Return [x, y] of the center of cell containing provided text 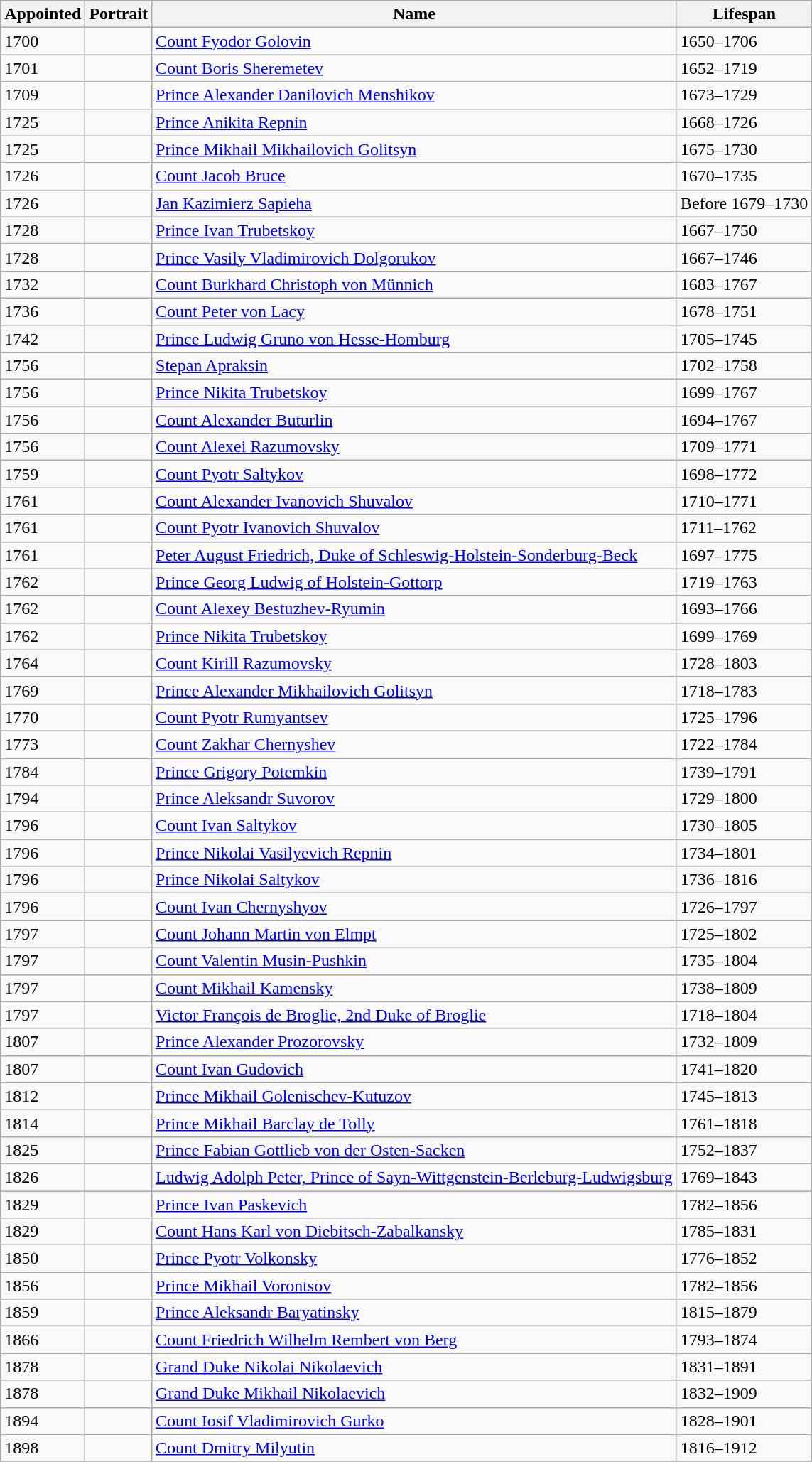
1769–1843 [744, 1177]
1785–1831 [744, 1232]
Prince Ivan Trubetskoy [415, 230]
Count Valentin Musin-Pushkin [415, 961]
1698–1772 [744, 474]
Count Ivan Saltykov [415, 826]
1667–1750 [744, 230]
Count Hans Karl von Diebitsch-Zabalkansky [415, 1232]
1894 [43, 1421]
Count Fyodor Golovin [415, 41]
1832–1909 [744, 1394]
Prince Georg Ludwig of Holstein-Gottorp [415, 582]
1759 [43, 474]
Count Mikhail Kamensky [415, 988]
Count Alexander Ivanovich Shuvalov [415, 501]
Prince Mikhail Barclay de Tolly [415, 1123]
1898 [43, 1448]
1718–1804 [744, 1015]
1710–1771 [744, 501]
1719–1763 [744, 582]
1725–1796 [744, 717]
Prince Nikolai Vasilyevich Repnin [415, 853]
1856 [43, 1286]
Count Alexei Razumovsky [415, 447]
Prince Alexander Prozorovsky [415, 1042]
1722–1784 [744, 744]
1831–1891 [744, 1367]
Count Friedrich Wilhelm Rembert von Berg [415, 1340]
1815–1879 [744, 1313]
1764 [43, 663]
Grand Duke Nikolai Nikolaevich [415, 1367]
1784 [43, 771]
Count Boris Sheremetev [415, 68]
1678–1751 [744, 311]
1699–1769 [744, 636]
1794 [43, 799]
Prince Aleksandr Suvorov [415, 799]
1735–1804 [744, 961]
Jan Kazimierz Sapieha [415, 203]
Victor François de Broglie, 2nd Duke of Broglie [415, 1015]
1683–1767 [744, 284]
Ludwig Adolph Peter, Prince of Sayn-Wittgenstein-Berleburg-Ludwigsburg [415, 1177]
Count Peter von Lacy [415, 311]
1859 [43, 1313]
Prince Pyotr Volkonsky [415, 1259]
1793–1874 [744, 1340]
1711–1762 [744, 528]
1728–1803 [744, 663]
1675–1730 [744, 149]
Prince Alexander Mikhailovich Golitsyn [415, 690]
Count Zakhar Chernyshev [415, 744]
Count Dmitry Milyutin [415, 1448]
Count Kirill Razumovsky [415, 663]
1694–1767 [744, 420]
1773 [43, 744]
1742 [43, 339]
1736 [43, 311]
1732 [43, 284]
1709–1771 [744, 447]
1718–1783 [744, 690]
Count Pyotr Saltykov [415, 474]
1670–1735 [744, 176]
1739–1791 [744, 771]
1725–1802 [744, 934]
1673–1729 [744, 95]
1769 [43, 690]
Prince Aleksandr Baryatinsky [415, 1313]
Count Pyotr Rumyantsev [415, 717]
Peter August Friedrich, Duke of Schleswig-Holstein-Sonderburg-Beck [415, 555]
Prince Mikhail Vorontsov [415, 1286]
1697–1775 [744, 555]
Count Pyotr Ivanovich Shuvalov [415, 528]
Lifespan [744, 14]
Count Burkhard Christoph von Münnich [415, 284]
1812 [43, 1096]
1709 [43, 95]
1752–1837 [744, 1150]
Prince Mikhail Golenischev-Kutuzov [415, 1096]
1745–1813 [744, 1096]
1761–1818 [744, 1123]
1738–1809 [744, 988]
Portrait [119, 14]
1732–1809 [744, 1042]
Name [415, 14]
1826 [43, 1177]
1650–1706 [744, 41]
1770 [43, 717]
Count Iosif Vladimirovich Gurko [415, 1421]
Prince Vasily Vladimirovich Dolgorukov [415, 257]
1828–1901 [744, 1421]
1850 [43, 1259]
1667–1746 [744, 257]
1776–1852 [744, 1259]
Prince Mikhail Mikhailovich Golitsyn [415, 149]
1734–1801 [744, 853]
Prince Alexander Danilovich Menshikov [415, 95]
1700 [43, 41]
1866 [43, 1340]
Prince Ludwig Gruno von Hesse-Homburg [415, 339]
Appointed [43, 14]
Prince Anikita Repnin [415, 122]
Grand Duke Mikhail Nikolaevich [415, 1394]
Count Johann Martin von Elmpt [415, 934]
1705–1745 [744, 339]
Prince Fabian Gottlieb von der Osten-Sacken [415, 1150]
1701 [43, 68]
1814 [43, 1123]
1825 [43, 1150]
1736–1816 [744, 880]
1816–1912 [744, 1448]
Prince Nikolai Saltykov [415, 880]
1729–1800 [744, 799]
1726–1797 [744, 907]
1668–1726 [744, 122]
1652–1719 [744, 68]
1702–1758 [744, 366]
Stepan Apraksin [415, 366]
1741–1820 [744, 1069]
Before 1679–1730 [744, 203]
Count Jacob Bruce [415, 176]
Count Alexander Buturlin [415, 420]
1730–1805 [744, 826]
Prince Ivan Paskevich [415, 1205]
Count Ivan Gudovich [415, 1069]
1699–1767 [744, 393]
Count Ivan Chernyshyov [415, 907]
Prince Grigory Potemkin [415, 771]
Count Alexey Bestuzhev-Ryumin [415, 609]
1693–1766 [744, 609]
